Extract the (X, Y) coordinate from the center of the cell holding the provided text.  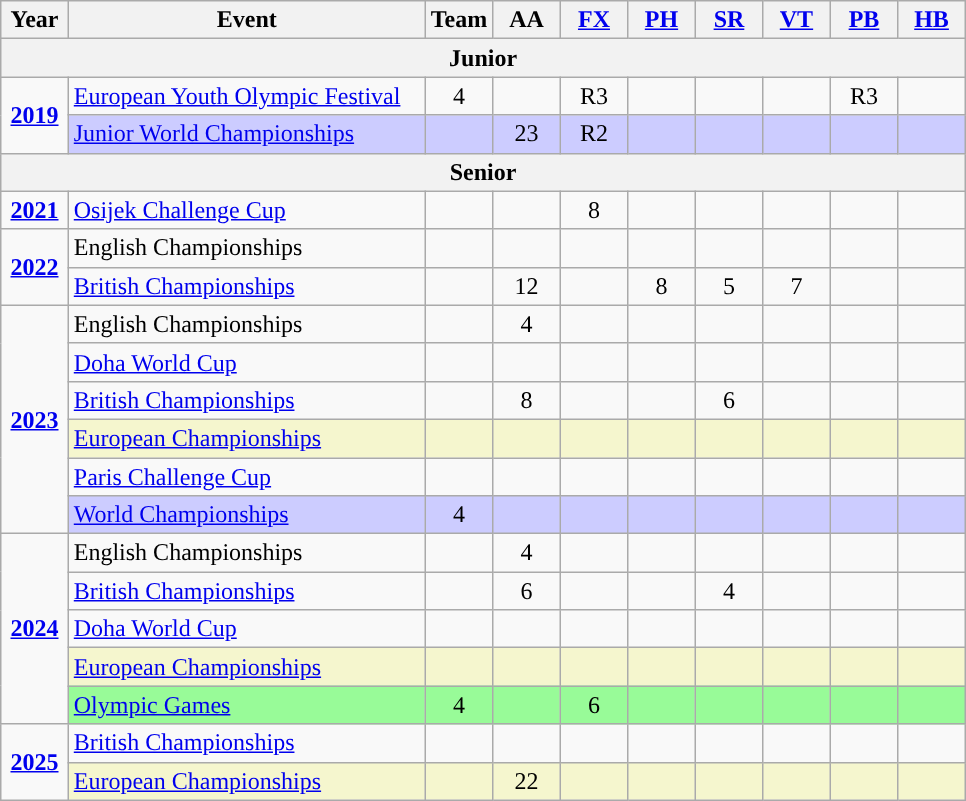
2025 (35, 762)
Team (459, 20)
5 (729, 286)
2022 (35, 267)
2024 (35, 629)
HB (932, 20)
Junior (484, 58)
2023 (35, 419)
PB (864, 20)
SR (729, 20)
2021 (35, 210)
R2 (594, 134)
VT (797, 20)
Osijek Challenge Cup (246, 210)
23 (527, 134)
22 (527, 781)
Junior World Championships (246, 134)
7 (797, 286)
12 (527, 286)
Olympic Games (246, 705)
Event (246, 20)
Senior (484, 172)
Year (35, 20)
PH (662, 20)
Paris Challenge Cup (246, 477)
European Youth Olympic Festival (246, 96)
World Championships (246, 515)
AA (527, 20)
FX (594, 20)
2019 (35, 115)
